For the text-containing cell, return its midpoint in (X, Y) coordinate format. 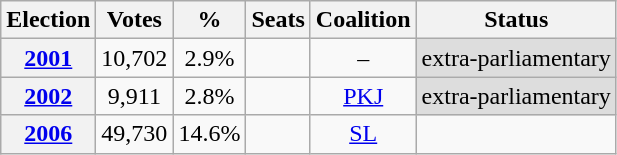
2001 (48, 58)
2.9% (210, 58)
– (363, 58)
SL (363, 134)
Coalition (363, 20)
PKJ (363, 96)
49,730 (134, 134)
9,911 (134, 96)
10,702 (134, 58)
Status (516, 20)
2002 (48, 96)
Seats (278, 20)
2.8% (210, 96)
Election (48, 20)
2006 (48, 134)
14.6% (210, 134)
Votes (134, 20)
% (210, 20)
